Pinpoint the cell where the given text exists, returning its (X, Y) midpoint coordinate. 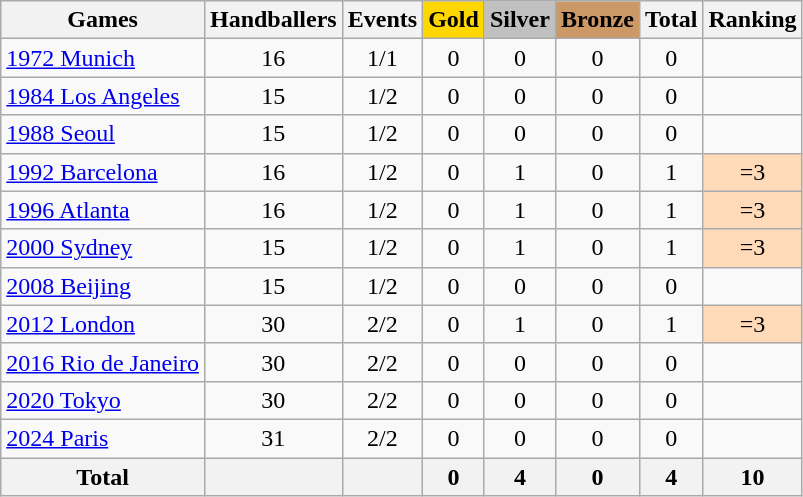
10 (752, 477)
Silver (520, 20)
1/1 (382, 58)
2024 Paris (103, 438)
Bronze (597, 20)
1988 Seoul (103, 134)
2000 Sydney (103, 248)
Handballers (273, 20)
Gold (454, 20)
31 (273, 438)
2020 Tokyo (103, 400)
Games (103, 20)
2008 Beijing (103, 286)
2016 Rio de Janeiro (103, 362)
2012 London (103, 324)
Ranking (752, 20)
1972 Munich (103, 58)
1992 Barcelona (103, 172)
1984 Los Angeles (103, 96)
Events (382, 20)
1996 Atlanta (103, 210)
